Detect which cell encompasses the target text, then output its [x, y] center coordinate. 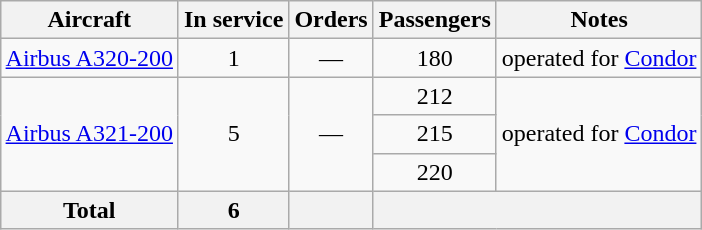
In service [233, 20]
Airbus A321-200 [89, 134]
220 [434, 172]
Aircraft [89, 20]
212 [434, 96]
Total [89, 210]
Passengers [434, 20]
Airbus A320-200 [89, 58]
1 [233, 58]
5 [233, 134]
Notes [599, 20]
6 [233, 210]
Orders [331, 20]
180 [434, 58]
215 [434, 134]
